Identify which cell holds the provided text, then report its (x, y) central coordinate. 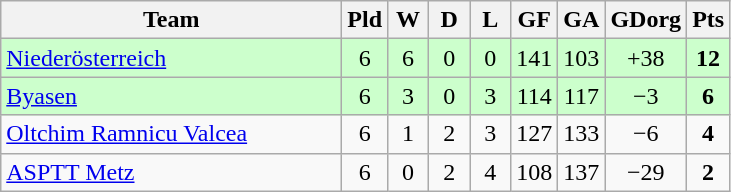
117 (582, 96)
L (490, 20)
127 (534, 134)
133 (582, 134)
D (450, 20)
1 (408, 134)
Byasen (172, 96)
103 (582, 58)
GF (534, 20)
Pts (708, 20)
+38 (646, 58)
Oltchim Ramnicu Valcea (172, 134)
GA (582, 20)
Niederösterreich (172, 58)
Team (172, 20)
Pld (365, 20)
W (408, 20)
−3 (646, 96)
ASPTT Metz (172, 172)
108 (534, 172)
137 (582, 172)
114 (534, 96)
12 (708, 58)
−6 (646, 134)
141 (534, 58)
−29 (646, 172)
GDorg (646, 20)
